Locate the cell with the specified text and output its (x, y) center coordinate. 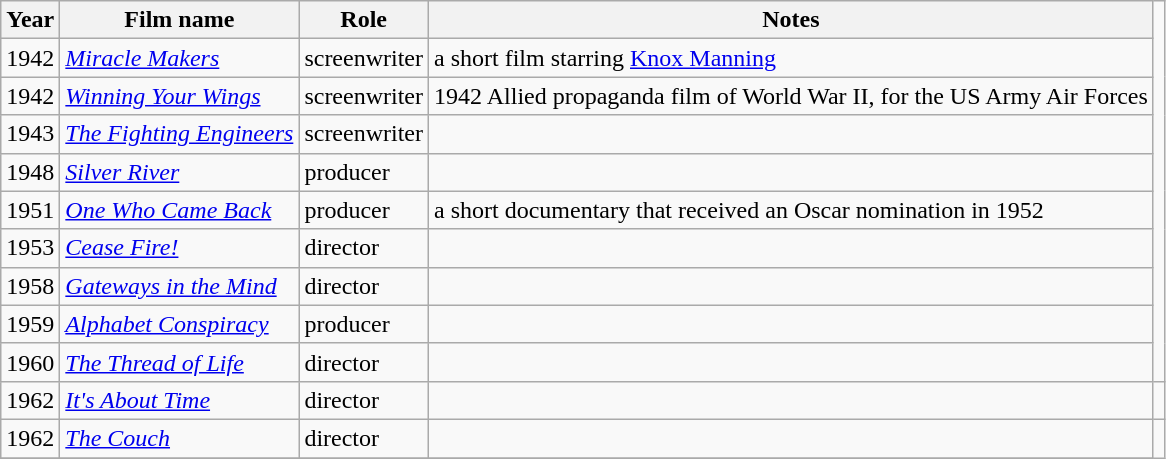
Winning Your Wings (180, 96)
Alphabet Conspiracy (180, 324)
1960 (30, 362)
Cease Fire! (180, 248)
Gateways in the Mind (180, 286)
Film name (180, 20)
1943 (30, 134)
Silver River (180, 172)
1948 (30, 172)
1953 (30, 248)
Miracle Makers (180, 58)
1958 (30, 286)
a short film starring Knox Manning (792, 58)
1942 Allied propaganda film of World War II, for the US Army Air Forces (792, 96)
Year (30, 20)
1951 (30, 210)
The Fighting Engineers (180, 134)
The Thread of Life (180, 362)
One Who Came Back (180, 210)
Notes (792, 20)
1959 (30, 324)
It's About Time (180, 400)
The Couch (180, 438)
a short documentary that received an Oscar nomination in 1952 (792, 210)
Role (364, 20)
